Extract the (X, Y) coordinate from the center of the cell holding the provided text.  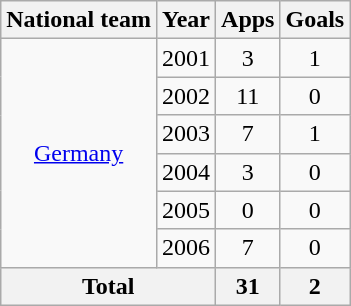
Germany (79, 153)
31 (248, 286)
Apps (248, 20)
2002 (186, 96)
Year (186, 20)
Total (108, 286)
2005 (186, 210)
Goals (315, 20)
2001 (186, 58)
11 (248, 96)
2004 (186, 172)
2006 (186, 248)
2003 (186, 134)
National team (79, 20)
2 (315, 286)
